Capture the cell that displays the provided text and extract its [x, y] central coordinate. 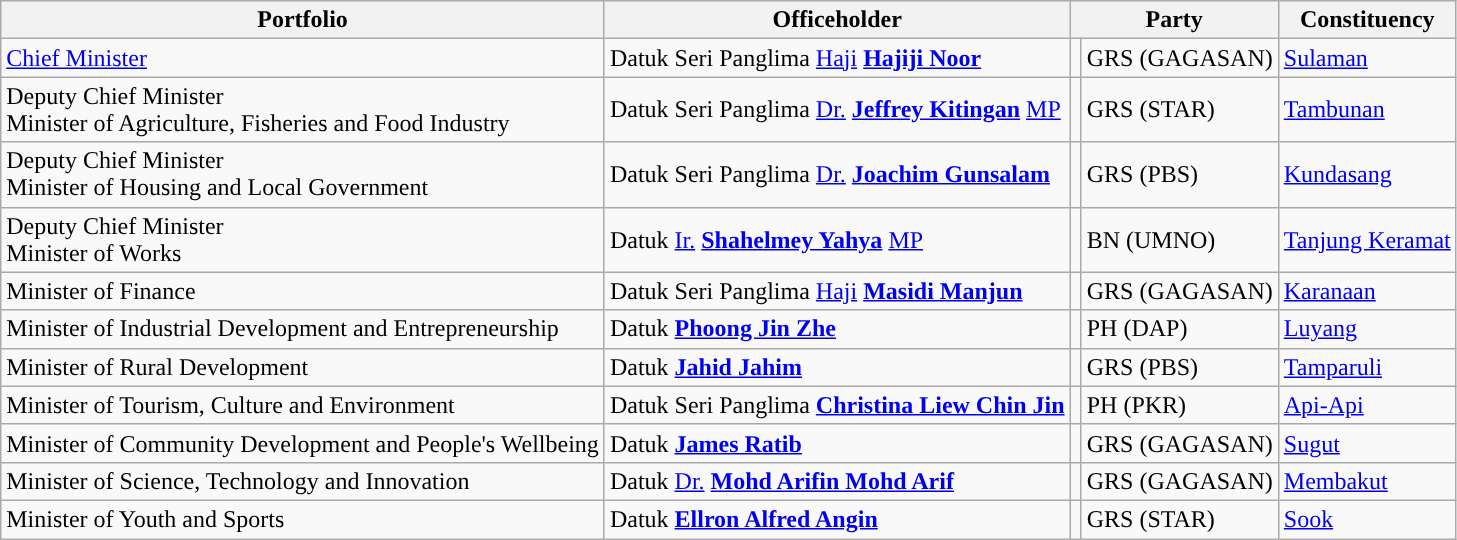
BN (UMNO) [1180, 240]
Datuk Seri Panglima Dr. Joachim Gunsalam [837, 174]
Minister of Finance [303, 291]
Datuk Seri Panglima Haji Masidi Manjun [837, 291]
Party [1174, 20]
PH (PKR) [1180, 405]
Minister of Tourism, Culture and Environment [303, 405]
Minister of Science, Technology and Innovation [303, 481]
Kundasang [1367, 174]
Datuk Jahid Jahim [837, 367]
Tamparuli [1367, 367]
Minister of Youth and Sports [303, 519]
Datuk Seri Panglima Dr. Jeffrey Kitingan MP [837, 110]
Datuk Seri Panglima Haji Hajiji Noor [837, 58]
Sulaman [1367, 58]
Luyang [1367, 329]
Constituency [1367, 20]
Deputy Chief Minister Minister of Works [303, 240]
Datuk Ir. Shahelmey Yahya MP [837, 240]
Sook [1367, 519]
Chief Minister [303, 58]
Datuk Seri Panglima Christina Liew Chin Jin [837, 405]
Minister of Rural Development [303, 367]
Tanjung Keramat [1367, 240]
Membakut [1367, 481]
Minister of Community Development and People's Wellbeing [303, 443]
Sugut [1367, 443]
Minister of Industrial Development and Entrepreneurship [303, 329]
Datuk Ellron Alfred Angin [837, 519]
Officeholder [837, 20]
Deputy Chief Minister Minister of Agriculture, Fisheries and Food Industry [303, 110]
Datuk Dr. Mohd Arifin Mohd Arif [837, 481]
PH (DAP) [1180, 329]
Datuk Phoong Jin Zhe [837, 329]
Tambunan [1367, 110]
Datuk James Ratib [837, 443]
Karanaan [1367, 291]
Portfolio [303, 20]
Api-Api [1367, 405]
Deputy Chief Minister Minister of Housing and Local Government [303, 174]
